Pinpoint the cell where the given text exists, returning its [x, y] midpoint coordinate. 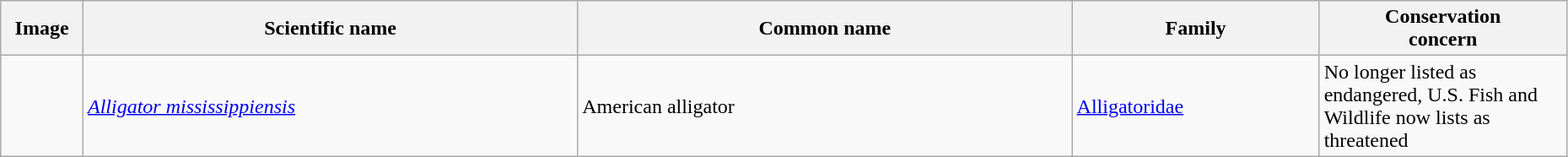
American alligator [825, 106]
Alligator mississippiensis [330, 106]
Family [1196, 29]
Image [42, 29]
Conservationconcern [1442, 29]
Alligatoridae [1196, 106]
No longer listed as endangered, U.S. Fish and Wildlife now lists as threatened [1442, 106]
Scientific name [330, 29]
Common name [825, 29]
